Find where the given text appears and provide that cell's center as (x, y) coordinate. 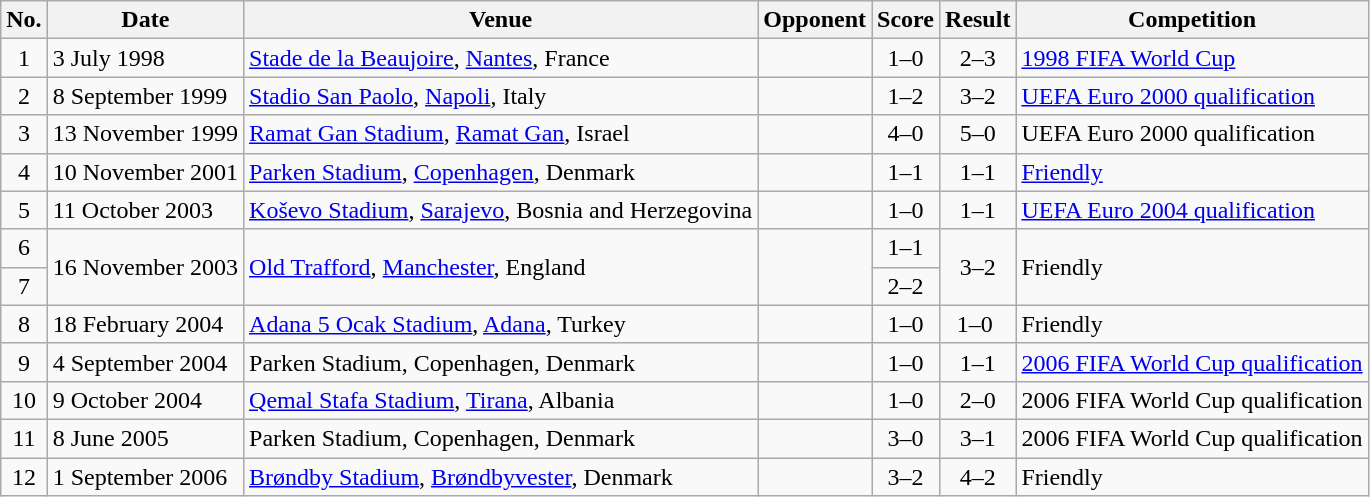
4–0 (906, 134)
4 September 2004 (145, 362)
Result (978, 20)
Adana 5 Ocak Stadium, Adana, Turkey (501, 324)
3 July 1998 (145, 58)
10 November 2001 (145, 172)
13 November 1999 (145, 134)
11 October 2003 (145, 210)
8 June 2005 (145, 438)
11 (24, 438)
9 (24, 362)
8 September 1999 (145, 96)
1 (24, 58)
No. (24, 20)
Score (906, 20)
Brøndby Stadium, Brøndbyvester, Denmark (501, 477)
1–2 (906, 96)
3–1 (978, 438)
3 (24, 134)
4 (24, 172)
Qemal Stafa Stadium, Tirana, Albania (501, 400)
Koševo Stadium, Sarajevo, Bosnia and Herzegovina (501, 210)
Opponent (815, 20)
10 (24, 400)
4–2 (978, 477)
2–2 (906, 286)
UEFA Euro 2004 qualification (1192, 210)
2–0 (978, 400)
Stade de la Beaujoire, Nantes, France (501, 58)
Stadio San Paolo, Napoli, Italy (501, 96)
8 (24, 324)
18 February 2004 (145, 324)
16 November 2003 (145, 267)
Competition (1192, 20)
9 October 2004 (145, 400)
7 (24, 286)
12 (24, 477)
Ramat Gan Stadium, Ramat Gan, Israel (501, 134)
3–0 (906, 438)
Old Trafford, Manchester, England (501, 267)
Venue (501, 20)
1998 FIFA World Cup (1192, 58)
5–0 (978, 134)
6 (24, 248)
2–3 (978, 58)
Date (145, 20)
5 (24, 210)
2 (24, 96)
1 September 2006 (145, 477)
